Detect which cell encompasses the target text, then output its [X, Y] center coordinate. 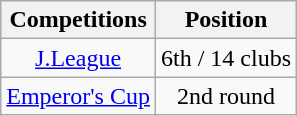
Emperor's Cup [78, 96]
J.League [78, 58]
6th / 14 clubs [226, 58]
Position [226, 20]
2nd round [226, 96]
Competitions [78, 20]
